Locate the cell with the specified text and output its (x, y) center coordinate. 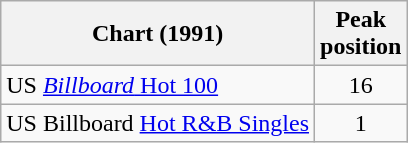
US Billboard Hot 100 (158, 85)
Peakposition (361, 34)
US Billboard Hot R&B Singles (158, 123)
1 (361, 123)
Chart (1991) (158, 34)
16 (361, 85)
